Locate the cell with the specified text and output its (X, Y) center coordinate. 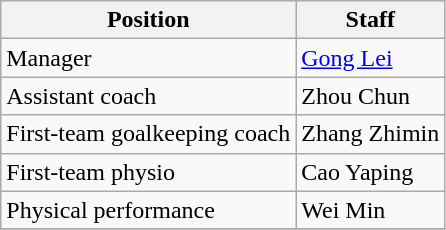
Cao Yaping (370, 172)
Staff (370, 20)
Gong Lei (370, 58)
Wei Min (370, 210)
First-team physio (148, 172)
Zhang Zhimin (370, 134)
Manager (148, 58)
Zhou Chun (370, 96)
Physical performance (148, 210)
Position (148, 20)
Assistant coach (148, 96)
First-team goalkeeping coach (148, 134)
